Return (X, Y) of the center of cell containing provided text 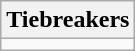
Tiebreakers (68, 20)
